Return [X, Y] of the center of cell containing provided text 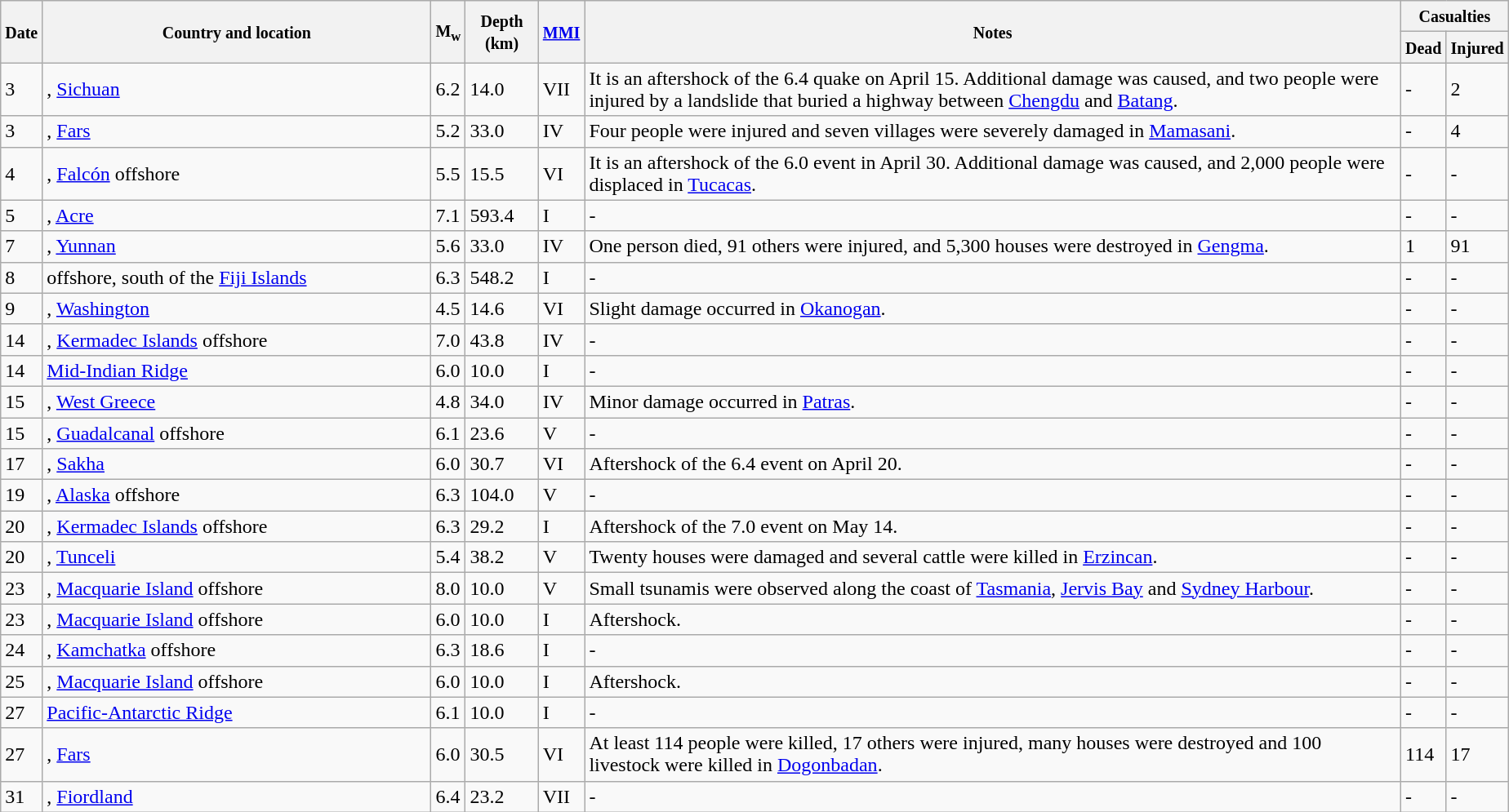
MMI [562, 32]
24 [21, 650]
, West Greece [237, 402]
8 [21, 277]
114 [1423, 754]
593.4 [501, 215]
7.1 [448, 215]
Country and location [237, 32]
5.5 [448, 173]
Injured [1477, 47]
18.6 [501, 650]
Date [21, 32]
offshore, south of the Fiji Islands [237, 277]
38.2 [501, 557]
It is an aftershock of the 6.0 event in April 30. Additional damage was caused, and 2,000 people were displaced in Tucacas. [993, 173]
2 [1477, 90]
548.2 [501, 277]
14.0 [501, 90]
Small tsunamis were observed along the coast of Tasmania, Jervis Bay and Sydney Harbour. [993, 588]
1 [1423, 246]
Twenty houses were damaged and several cattle were killed in Erzincan. [993, 557]
4.8 [448, 402]
7 [21, 246]
4.5 [448, 308]
14.6 [501, 308]
, Tunceli [237, 557]
30.7 [501, 464]
5 [21, 215]
Dead [1423, 47]
23.2 [501, 796]
, Guadalcanal offshore [237, 433]
One person died, 91 others were injured, and 5,300 houses were destroyed in Gengma. [993, 246]
, Washington [237, 308]
Mw [448, 32]
6.2 [448, 90]
, Fiordland [237, 796]
, Sakha [237, 464]
29.2 [501, 526]
Notes [993, 32]
5.4 [448, 557]
, Falcón offshore [237, 173]
15.5 [501, 173]
8.0 [448, 588]
Minor damage occurred in Patras. [993, 402]
30.5 [501, 754]
Slight damage occurred in Okanogan. [993, 308]
25 [21, 681]
At least 114 people were killed, 17 others were injured, many houses were destroyed and 100 livestock were killed in Dogonbadan. [993, 754]
, Sichuan [237, 90]
6.4 [448, 796]
5.6 [448, 246]
Casualties [1454, 16]
23.6 [501, 433]
5.2 [448, 131]
91 [1477, 246]
31 [21, 796]
34.0 [501, 402]
Pacific-Antarctic Ridge [237, 712]
, Alaska offshore [237, 495]
, Yunnan [237, 246]
Mid-Indian Ridge [237, 371]
7.0 [448, 339]
104.0 [501, 495]
Depth (km) [501, 32]
Four people were injured and seven villages were severely damaged in Mamasani. [993, 131]
Aftershock of the 6.4 event on April 20. [993, 464]
19 [21, 495]
43.8 [501, 339]
, Acre [237, 215]
Aftershock of the 7.0 event on May 14. [993, 526]
9 [21, 308]
, Kamchatka offshore [237, 650]
